Determine the [x, y] coordinate at the center of the cell enclosing the given text.  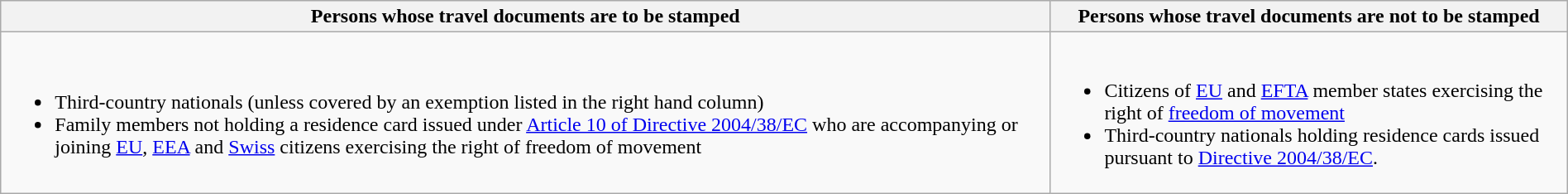
Persons whose travel documents are not to be stamped [1308, 17]
Persons whose travel documents are to be stamped [526, 17]
